From the cell containing the given text, extract its center point as [x, y] coordinate. 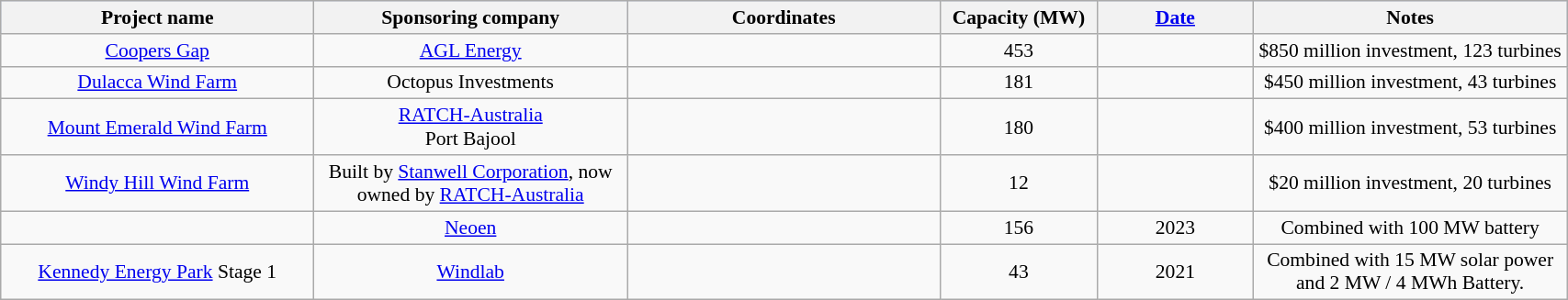
Capacity (MW) [1019, 17]
$20 million investment, 20 turbines [1411, 183]
Neoen [470, 228]
2021 [1175, 272]
Date [1175, 17]
AGL Energy [470, 50]
Project name [158, 17]
Built by Stanwell Corporation, now owned by RATCH-Australia [470, 183]
Notes [1411, 17]
Combined with 100 MW battery [1411, 228]
RATCH-AustraliaPort Bajool [470, 127]
$400 million investment, 53 turbines [1411, 127]
Octopus Investments [470, 83]
Combined with 15 MW solar power and 2 MW / 4 MWh Battery. [1411, 272]
Windy Hill Wind Farm [158, 183]
156 [1019, 228]
181 [1019, 83]
Coordinates [784, 17]
$850 million investment, 123 turbines [1411, 50]
Dulacca Wind Farm [158, 83]
180 [1019, 127]
43 [1019, 272]
2023 [1175, 228]
$450 million investment, 43 turbines [1411, 83]
453 [1019, 50]
Windlab [470, 272]
12 [1019, 183]
Sponsoring company [470, 17]
Mount Emerald Wind Farm [158, 127]
Coopers Gap [158, 50]
Kennedy Energy Park Stage 1 [158, 272]
